Pinpoint the cell where the given text exists, returning its (x, y) midpoint coordinate. 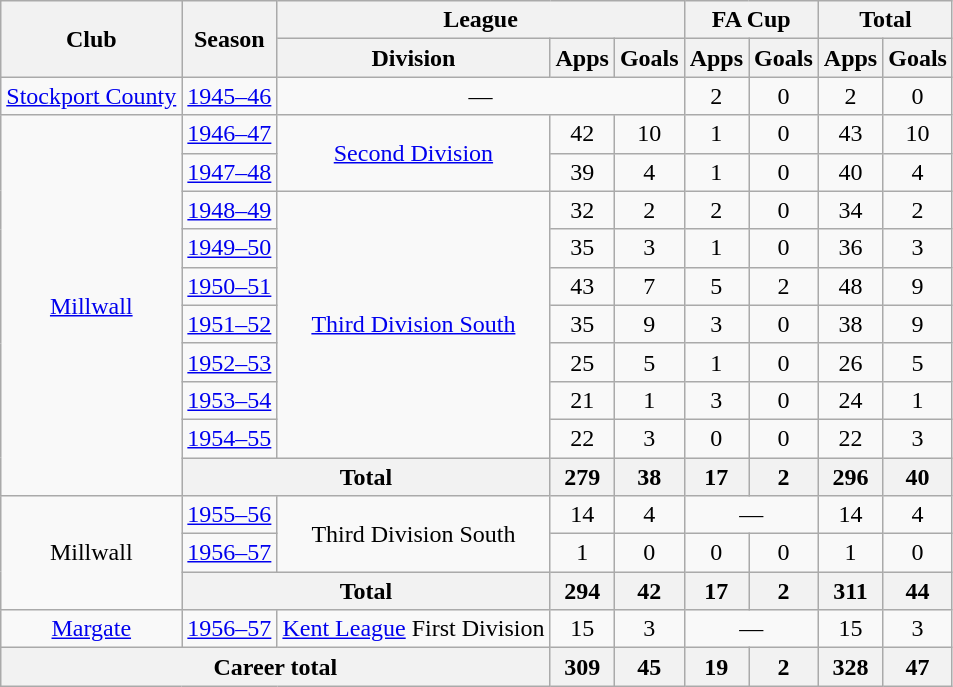
279 (582, 477)
328 (850, 667)
Division (414, 58)
25 (582, 362)
47 (918, 667)
1951–52 (230, 324)
19 (716, 667)
Margate (92, 629)
Career total (276, 667)
1947–48 (230, 172)
21 (582, 400)
League (480, 20)
296 (850, 477)
1952–53 (230, 362)
1946–47 (230, 134)
26 (850, 362)
34 (850, 210)
24 (850, 400)
294 (582, 591)
36 (850, 248)
1953–54 (230, 400)
7 (649, 286)
Stockport County (92, 96)
1945–46 (230, 96)
311 (850, 591)
45 (649, 667)
Club (92, 39)
1950–51 (230, 286)
309 (582, 667)
48 (850, 286)
1949–50 (230, 248)
Second Division (414, 153)
Kent League First Division (414, 629)
FA Cup (751, 20)
39 (582, 172)
1955–56 (230, 515)
Season (230, 39)
32 (582, 210)
44 (918, 591)
1954–55 (230, 438)
1948–49 (230, 210)
